Search for the cell housing the specified text and yield its (X, Y) center coordinate. 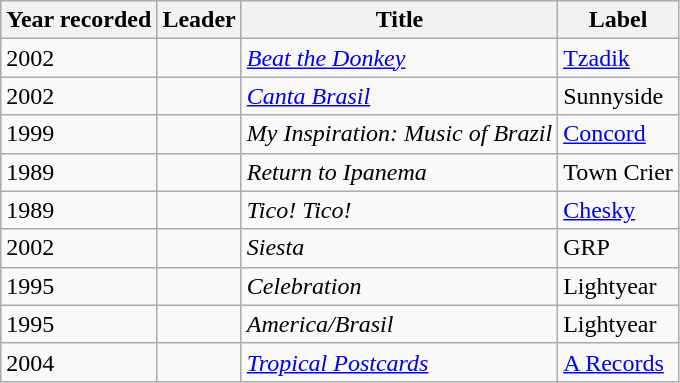
2004 (79, 362)
America/Brasil (399, 324)
Year recorded (79, 20)
Chesky (618, 210)
Concord (618, 134)
Tico! Tico! (399, 210)
Tzadik (618, 58)
Town Crier (618, 172)
A Records (618, 362)
Canta Brasil (399, 96)
Beat the Donkey (399, 58)
Return to Ipanema (399, 172)
Label (618, 20)
Sunnyside (618, 96)
My Inspiration: Music of Brazil (399, 134)
1999 (79, 134)
Title (399, 20)
Leader (199, 20)
Siesta (399, 248)
Celebration (399, 286)
Tropical Postcards (399, 362)
GRP (618, 248)
